For the text-containing cell, return its midpoint in [x, y] coordinate format. 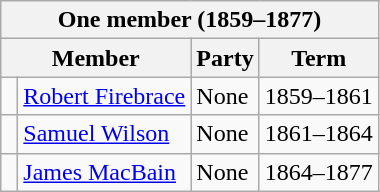
1859–1861 [318, 96]
One member (1859–1877) [190, 20]
James MacBain [104, 172]
Samuel Wilson [104, 134]
Party [225, 58]
1861–1864 [318, 134]
Member [96, 58]
Term [318, 58]
1864–1877 [318, 172]
Robert Firebrace [104, 96]
